Scan for the cell matching the given text and deliver its (X, Y) coordinate at center. 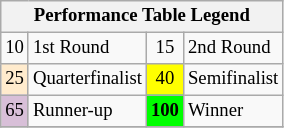
15 (164, 48)
1st Round (87, 48)
Runner-up (87, 112)
Semifinalist (232, 80)
65 (15, 112)
40 (164, 80)
Winner (232, 112)
Performance Table Legend (142, 16)
10 (15, 48)
25 (15, 80)
2nd Round (232, 48)
100 (164, 112)
Quarterfinalist (87, 80)
